Capture the cell that displays the provided text and extract its [x, y] central coordinate. 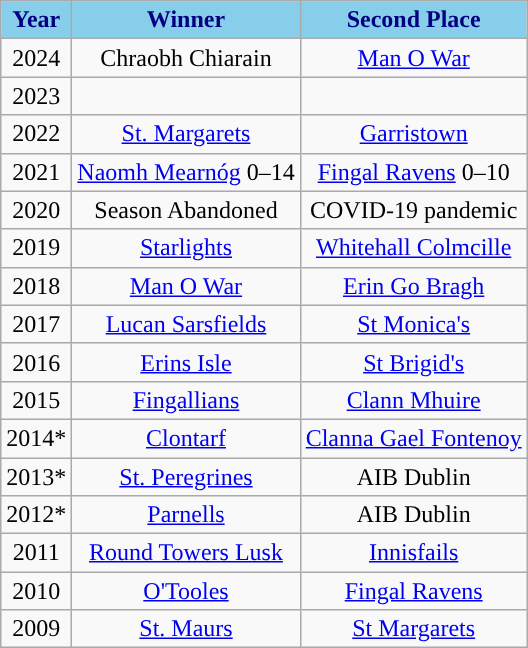
St. Peregrines [186, 477]
2023 [36, 96]
O'Tooles [186, 591]
St. Maurs [186, 629]
Clanna Gael Fontenoy [414, 438]
2009 [36, 629]
2022 [36, 134]
Garristown [414, 134]
Fingal Ravens [414, 591]
Whitehall Colmcille [414, 248]
Clann Mhuire [414, 400]
Erins Isle [186, 362]
St Brigid's [414, 362]
Parnells [186, 515]
2016 [36, 362]
COVID-19 pandemic [414, 210]
Fingal Ravens 0–10 [414, 172]
2015 [36, 400]
St Monica's [414, 324]
Season Abandoned [186, 210]
Lucan Sarsfields [186, 324]
Starlights [186, 248]
2010 [36, 591]
2011 [36, 553]
2021 [36, 172]
St Margarets [414, 629]
Erin Go Bragh [414, 286]
Round Towers Lusk [186, 553]
2024 [36, 58]
2019 [36, 248]
Chraobh Chiarain [186, 58]
2020 [36, 210]
2017 [36, 324]
2012* [36, 515]
Year [36, 20]
Winner [186, 20]
Fingallians [186, 400]
Naomh Mearnóg 0–14 [186, 172]
Clontarf [186, 438]
St. Margarets [186, 134]
2014* [36, 438]
Innisfails [414, 553]
Second Place [414, 20]
2018 [36, 286]
2013* [36, 477]
